Return the [x, y] coordinate for the center point of the cell that contains the specified text.  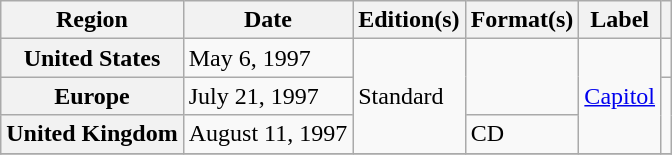
Date [268, 20]
May 6, 1997 [268, 58]
CD [522, 134]
July 21, 1997 [268, 96]
United Kingdom [92, 134]
Edition(s) [409, 20]
August 11, 1997 [268, 134]
United States [92, 58]
Capitol [620, 96]
Label [620, 20]
Format(s) [522, 20]
Europe [92, 96]
Region [92, 20]
Standard [409, 96]
